From the cell containing the given text, extract its center point as [X, Y] coordinate. 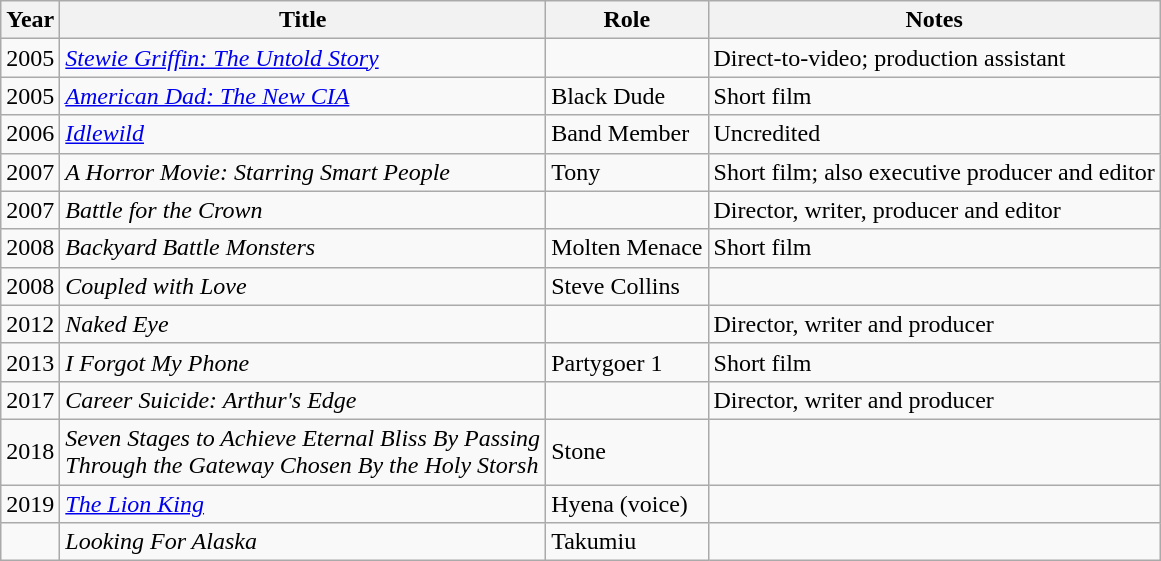
Coupled with Love [303, 286]
A Horror Movie: Starring Smart People [303, 172]
Notes [934, 20]
Seven Stages to Achieve Eternal Bliss By PassingThrough the Gateway Chosen By the Holy Storsh [303, 452]
Battle for the Crown [303, 210]
Black Dude [627, 96]
Steve Collins [627, 286]
2018 [30, 452]
Title [303, 20]
Direct-to-video; production assistant [934, 58]
Career Suicide: Arthur's Edge [303, 400]
Hyena (voice) [627, 503]
Stewie Griffin: The Untold Story [303, 58]
I Forgot My Phone [303, 362]
Naked Eye [303, 324]
Year [30, 20]
Role [627, 20]
Uncredited [934, 134]
The Lion King [303, 503]
Director, writer, producer and editor [934, 210]
Looking For Alaska [303, 542]
Idlewild [303, 134]
Short film; also executive producer and editor [934, 172]
Molten Menace [627, 248]
2006 [30, 134]
Backyard Battle Monsters [303, 248]
American Dad: The New CIA [303, 96]
Stone [627, 452]
2013 [30, 362]
2012 [30, 324]
Tony [627, 172]
Partygoer 1 [627, 362]
Takumiu [627, 542]
Band Member [627, 134]
2019 [30, 503]
2017 [30, 400]
